Provide the [X, Y] coordinate of the cell's center where the given text is located.  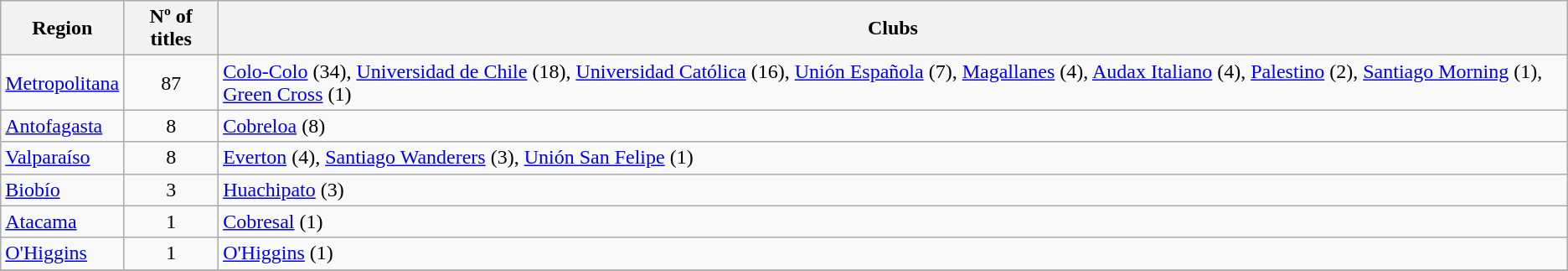
Cobresal (1) [893, 221]
Valparaíso [62, 158]
Biobío [62, 190]
Huachipato (3) [893, 190]
Atacama [62, 221]
Metropolitana [62, 82]
Cobreloa (8) [893, 126]
Antofagasta [62, 126]
87 [171, 82]
Nº of titles [171, 29]
Everton (4), Santiago Wanderers (3), Unión San Felipe (1) [893, 158]
O'Higgins (1) [893, 253]
O'Higgins [62, 253]
3 [171, 190]
Clubs [893, 29]
Region [62, 29]
